Pinpoint the cell where the given text exists, returning its [X, Y] midpoint coordinate. 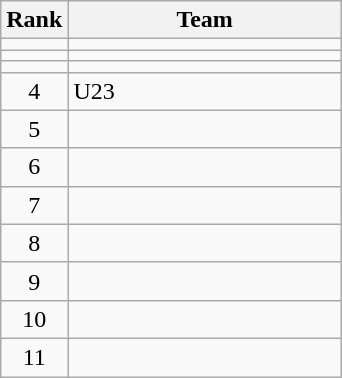
Rank [34, 20]
5 [34, 129]
6 [34, 167]
11 [34, 357]
7 [34, 205]
4 [34, 91]
U23 [205, 91]
10 [34, 319]
9 [34, 281]
8 [34, 243]
Team [205, 20]
